From the cell containing the given text, extract its center point as (X, Y) coordinate. 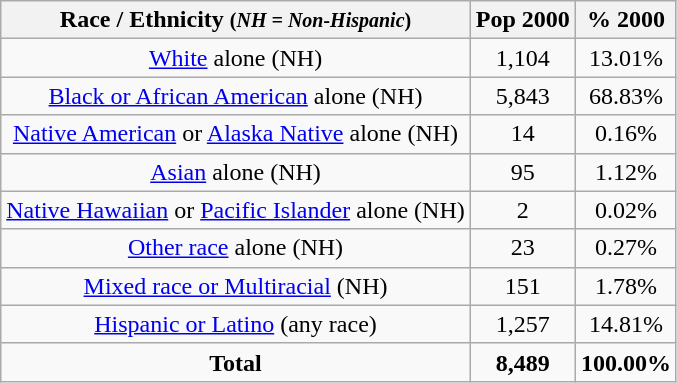
Asian alone (NH) (236, 172)
151 (522, 286)
0.02% (626, 210)
Race / Ethnicity (NH = Non-Hispanic) (236, 20)
23 (522, 248)
Native American or Alaska Native alone (NH) (236, 134)
13.01% (626, 58)
Pop 2000 (522, 20)
100.00% (626, 362)
1,104 (522, 58)
0.27% (626, 248)
Total (236, 362)
White alone (NH) (236, 58)
Hispanic or Latino (any race) (236, 324)
8,489 (522, 362)
Other race alone (NH) (236, 248)
5,843 (522, 96)
Mixed race or Multiracial (NH) (236, 286)
1.12% (626, 172)
95 (522, 172)
0.16% (626, 134)
14 (522, 134)
68.83% (626, 96)
1.78% (626, 286)
% 2000 (626, 20)
Black or African American alone (NH) (236, 96)
2 (522, 210)
14.81% (626, 324)
Native Hawaiian or Pacific Islander alone (NH) (236, 210)
1,257 (522, 324)
